Return [X, Y] of the center of cell containing provided text 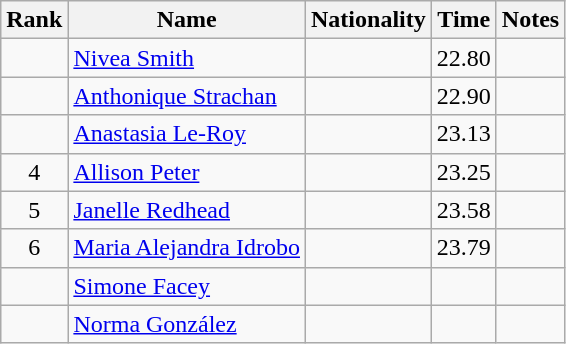
Rank [34, 20]
Simone Facey [187, 286]
Norma González [187, 324]
6 [34, 248]
23.13 [464, 134]
23.58 [464, 210]
Name [187, 20]
Notes [530, 20]
Anthonique Strachan [187, 96]
Nationality [369, 20]
Allison Peter [187, 172]
23.79 [464, 248]
22.80 [464, 58]
Nivea Smith [187, 58]
22.90 [464, 96]
4 [34, 172]
Anastasia Le-Roy [187, 134]
Maria Alejandra Idrobo [187, 248]
Time [464, 20]
Janelle Redhead [187, 210]
5 [34, 210]
23.25 [464, 172]
